Output the (X, Y) coordinate of the center of the cell containing the given text.  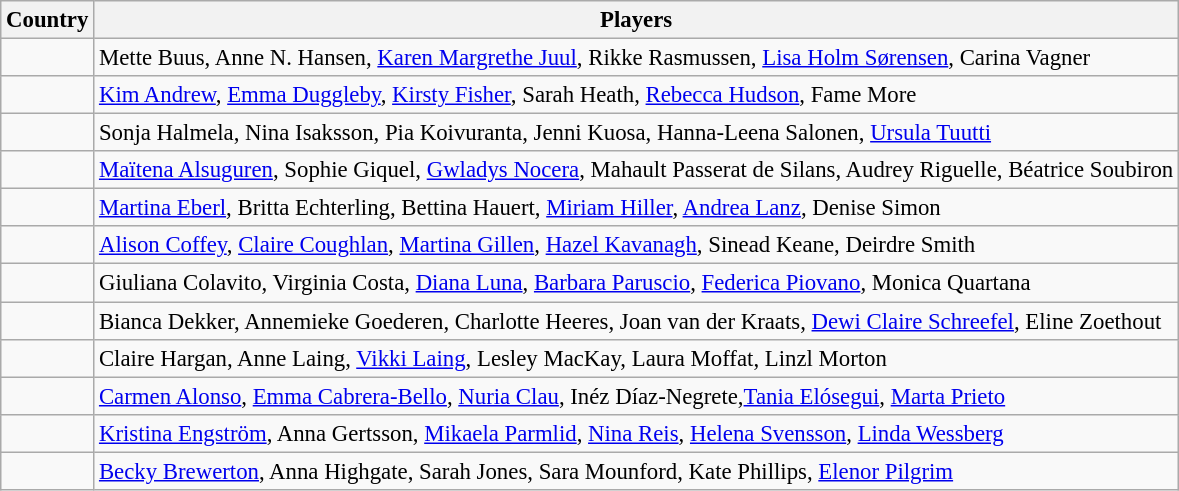
Country (48, 20)
Becky Brewerton, Anna Highgate, Sarah Jones, Sara Mounford, Kate Phillips, Elenor Pilgrim (636, 471)
Alison Coffey, Claire Coughlan, Martina Gillen, Hazel Kavanagh, Sinead Keane, Deirdre Smith (636, 245)
Kristina Engström, Anna Gertsson, Mikaela Parmlid, Nina Reis, Helena Svensson, Linda Wessberg (636, 433)
Maïtena Alsuguren, Sophie Giquel, Gwladys Nocera, Mahault Passerat de Silans, Audrey Riguelle, Béatrice Soubiron (636, 170)
Kim Andrew, Emma Duggleby, Kirsty Fisher, Sarah Heath, Rebecca Hudson, Fame More (636, 95)
Sonja Halmela, Nina Isaksson, Pia Koivuranta, Jenni Kuosa, Hanna-Leena Salonen, Ursula Tuutti (636, 133)
Giuliana Colavito, Virginia Costa, Diana Luna, Barbara Paruscio, Federica Piovano, Monica Quartana (636, 283)
Martina Eberl, Britta Echterling, Bettina Hauert, Miriam Hiller, Andrea Lanz, Denise Simon (636, 208)
Claire Hargan, Anne Laing, Vikki Laing, Lesley MacKay, Laura Moffat, Linzl Morton (636, 358)
Bianca Dekker, Annemieke Goederen, Charlotte Heeres, Joan van der Kraats, Dewi Claire Schreefel, Eline Zoethout (636, 321)
Carmen Alonso, Emma Cabrera-Bello, Nuria Clau, Inéz Díaz-Negrete,Tania Elósegui, Marta Prieto (636, 396)
Players (636, 20)
Mette Buus, Anne N. Hansen, Karen Margrethe Juul, Rikke Rasmussen, Lisa Holm Sørensen, Carina Vagner (636, 58)
